Determine the (X, Y) coordinate at the center of the cell enclosing the given text.  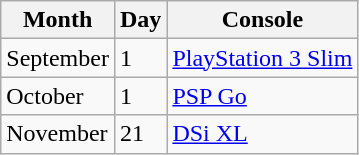
PSP Go (262, 96)
Month (58, 20)
September (58, 58)
DSi XL (262, 134)
21 (140, 134)
October (58, 96)
Console (262, 20)
Day (140, 20)
PlayStation 3 Slim (262, 58)
November (58, 134)
